Pinpoint the cell where the given text exists, returning its [X, Y] midpoint coordinate. 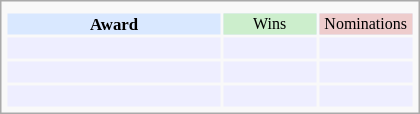
Wins [270, 24]
Award [114, 24]
Nominations [366, 24]
